Provide the [x, y] coordinate of the cell's center where the given text is located.  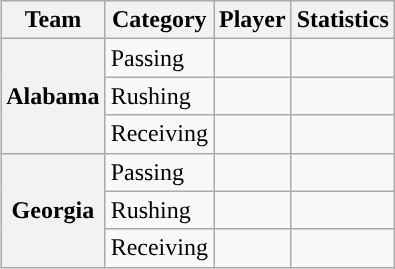
Alabama [53, 96]
Team [53, 20]
Georgia [53, 210]
Statistics [342, 20]
Category [159, 20]
Player [253, 20]
